Output the [X, Y] coordinate of the center of the cell containing the given text.  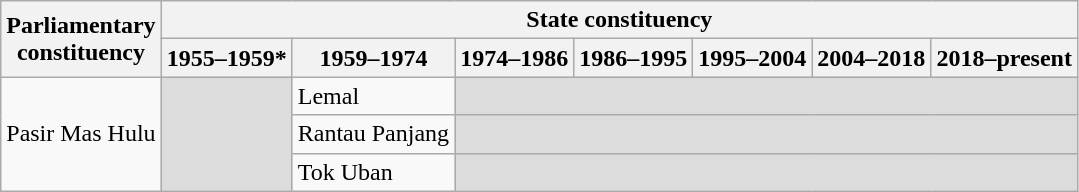
1986–1995 [634, 58]
2018–present [1004, 58]
1955–1959* [226, 58]
State constituency [619, 20]
Pasir Mas Hulu [81, 134]
2004–2018 [872, 58]
Parliamentaryconstituency [81, 39]
1995–2004 [752, 58]
1974–1986 [514, 58]
Rantau Panjang [373, 134]
Tok Uban [373, 172]
1959–1974 [373, 58]
Lemal [373, 96]
